Search for the cell housing the specified text and yield its (X, Y) center coordinate. 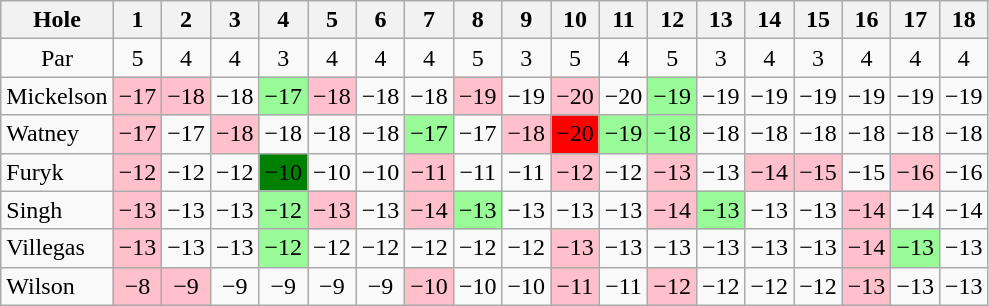
Mickelson (57, 96)
15 (818, 20)
Hole (57, 20)
12 (672, 20)
16 (866, 20)
11 (624, 20)
10 (576, 20)
Par (57, 58)
7 (430, 20)
Villegas (57, 248)
18 (964, 20)
9 (526, 20)
Wilson (57, 286)
17 (916, 20)
6 (380, 20)
1 (138, 20)
14 (770, 20)
13 (720, 20)
Watney (57, 134)
2 (186, 20)
−8 (138, 286)
Singh (57, 210)
Furyk (57, 172)
8 (478, 20)
